Find where the given text appears and provide that cell's center as (x, y) coordinate. 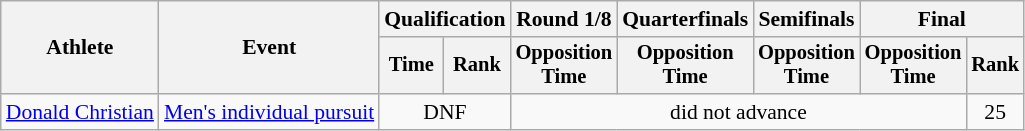
25 (995, 112)
Time (411, 66)
Final (942, 19)
Quarterfinals (685, 19)
Men's individual pursuit (269, 112)
did not advance (739, 112)
Semifinals (806, 19)
Round 1/8 (564, 19)
Qualification (444, 19)
Event (269, 48)
Donald Christian (80, 112)
Athlete (80, 48)
DNF (444, 112)
